Extract the [X, Y] coordinate from the center of the cell holding the provided text.  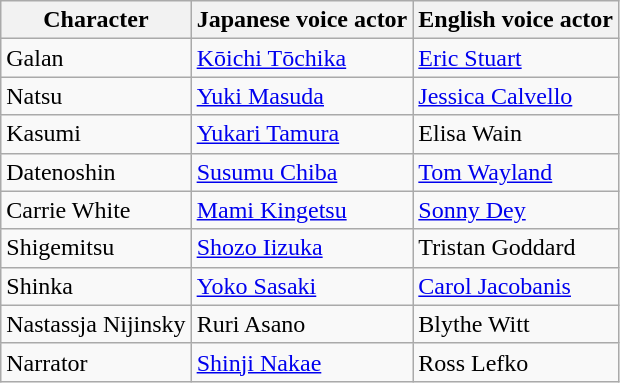
Character [96, 20]
Yukari Tamura [302, 134]
Nastassja Nijinsky [96, 324]
Susumu Chiba [302, 172]
Shozo Iizuka [302, 248]
Blythe Witt [516, 324]
Elisa Wain [516, 134]
Carrie White [96, 210]
Yoko Sasaki [302, 286]
Eric Stuart [516, 58]
English voice actor [516, 20]
Shigemitsu [96, 248]
Galan [96, 58]
Yuki Masuda [302, 96]
Tristan Goddard [516, 248]
Ruri Asano [302, 324]
Ross Lefko [516, 362]
Jessica Calvello [516, 96]
Tom Wayland [516, 172]
Japanese voice actor [302, 20]
Kōichi Tōchika [302, 58]
Kasumi [96, 134]
Narrator [96, 362]
Natsu [96, 96]
Carol Jacobanis [516, 286]
Sonny Dey [516, 210]
Shinji Nakae [302, 362]
Datenoshin [96, 172]
Shinka [96, 286]
Mami Kingetsu [302, 210]
